Output the [x, y] coordinate of the center of the cell containing the given text.  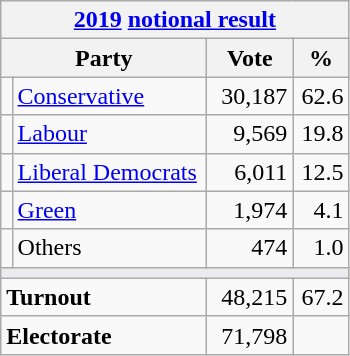
Vote [250, 58]
19.8 [321, 134]
Labour [110, 134]
4.1 [321, 210]
Electorate [104, 335]
474 [250, 248]
Green [110, 210]
1,974 [250, 210]
Others [110, 248]
71,798 [250, 335]
2019 notional result [175, 20]
30,187 [250, 96]
Turnout [104, 297]
6,011 [250, 172]
Conservative [110, 96]
Liberal Democrats [110, 172]
62.6 [321, 96]
Party [104, 58]
12.5 [321, 172]
67.2 [321, 297]
9,569 [250, 134]
% [321, 58]
48,215 [250, 297]
1.0 [321, 248]
